Provide the (x, y) coordinate of the cell's center where the given text is located.  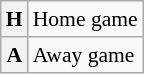
H (14, 19)
Away game (86, 55)
Home game (86, 19)
A (14, 55)
